Pinpoint the cell where the given text exists, returning its [x, y] midpoint coordinate. 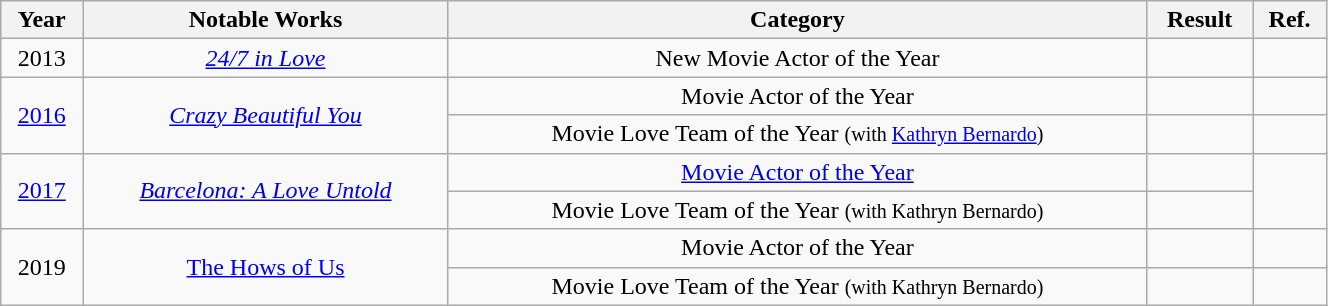
Year [42, 20]
Ref. [1290, 20]
The Hows of Us [266, 267]
Category [797, 20]
Notable Works [266, 20]
2016 [42, 115]
2013 [42, 58]
2017 [42, 191]
Result [1200, 20]
New Movie Actor of the Year [797, 58]
2019 [42, 267]
Crazy Beautiful You [266, 115]
24/7 in Love [266, 58]
Barcelona: A Love Untold [266, 191]
